Determine the (X, Y) coordinate at the center of the cell enclosing the given text.  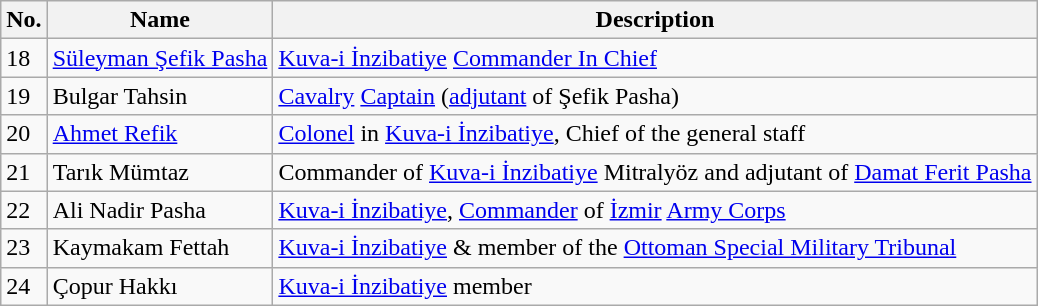
No. (24, 20)
22 (24, 210)
Kuva-i İnzibatiye & member of the Ottoman Special Military Tribunal (655, 248)
Description (655, 20)
18 (24, 58)
Cavalry Captain (adjutant of Şefik Pasha) (655, 96)
Kuva-i İnzibatiye Commander In Chief (655, 58)
21 (24, 172)
23 (24, 248)
Bulgar Tahsin (160, 96)
20 (24, 134)
Kaymakam Fettah (160, 248)
Ali Nadir Pasha (160, 210)
Ahmet Refik (160, 134)
Kuva-i İnzibatiye member (655, 286)
Name (160, 20)
Commander of Kuva-i İnzibatiye Mitralyöz and adjutant of Damat Ferit Pasha (655, 172)
Kuva-i İnzibatiye, Commander of İzmir Army Corps (655, 210)
19 (24, 96)
Tarık Mümtaz (160, 172)
Çopur Hakkı (160, 286)
24 (24, 286)
Süleyman Şefik Pasha (160, 58)
Colonel in Kuva-i İnzibatiye, Chief of the general staff (655, 134)
